Return the (x, y) coordinate for the center point of the cell that contains the specified text.  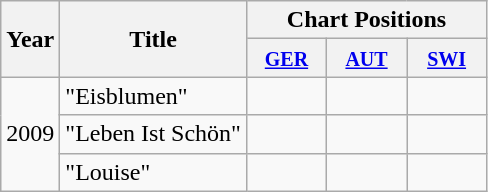
Year (30, 39)
2009 (30, 134)
Title (154, 39)
GER (286, 58)
SWI (447, 58)
"Eisblumen" (154, 96)
"Leben Ist Schön" (154, 134)
AUT (367, 58)
"Louise" (154, 172)
Chart Positions (366, 20)
